Pinpoint the cell where the given text exists, returning its (x, y) midpoint coordinate. 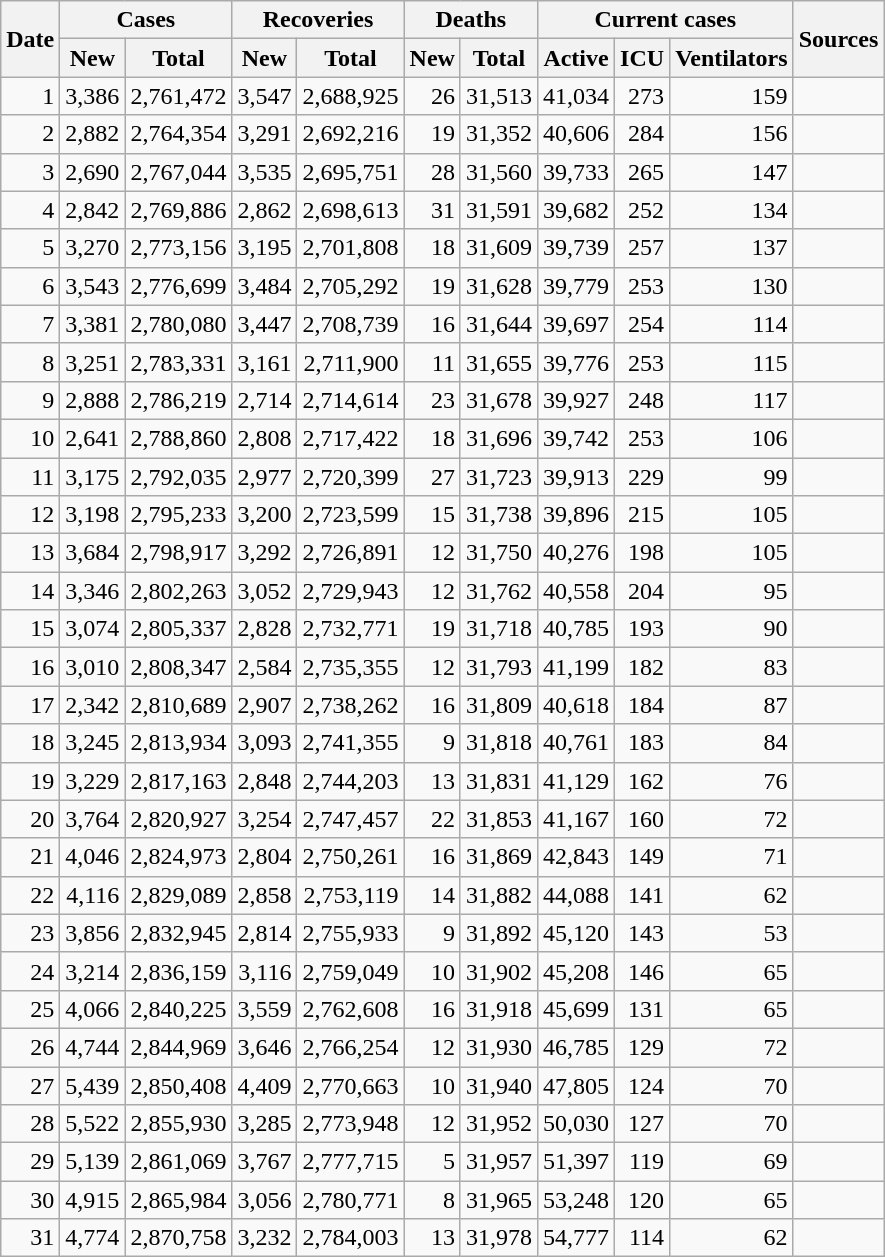
3,245 (92, 743)
2,804 (264, 857)
2,701,808 (350, 248)
3,767 (264, 1162)
31,892 (498, 933)
40,606 (576, 134)
2 (30, 134)
2,828 (264, 629)
40,785 (576, 629)
ICU (642, 58)
4,744 (92, 1047)
2,802,263 (178, 591)
2,776,699 (178, 286)
2,759,049 (350, 971)
Recoveries (318, 20)
31,678 (498, 400)
3,856 (92, 933)
3,646 (264, 1047)
39,913 (576, 477)
17 (30, 705)
106 (732, 438)
2,747,457 (350, 819)
3,161 (264, 362)
2,888 (92, 400)
119 (642, 1162)
2,862 (264, 210)
31,930 (498, 1047)
99 (732, 477)
3,195 (264, 248)
2,726,891 (350, 553)
2,698,613 (350, 210)
2,711,900 (350, 362)
2,848 (264, 781)
24 (30, 971)
2,767,044 (178, 172)
41,167 (576, 819)
129 (642, 1047)
46,785 (576, 1047)
4,774 (92, 1238)
47,805 (576, 1085)
25 (30, 1009)
31,869 (498, 857)
2,858 (264, 895)
2,723,599 (350, 515)
2,808 (264, 438)
2,792,035 (178, 477)
162 (642, 781)
2,342 (92, 705)
3,093 (264, 743)
120 (642, 1200)
39,779 (576, 286)
124 (642, 1085)
4 (30, 210)
3,198 (92, 515)
2,692,216 (350, 134)
42,843 (576, 857)
41,199 (576, 667)
3,254 (264, 819)
39,742 (576, 438)
76 (732, 781)
2,688,925 (350, 96)
2,695,751 (350, 172)
3,052 (264, 591)
31,882 (498, 895)
6 (30, 286)
4,046 (92, 857)
40,276 (576, 553)
31,750 (498, 553)
31,738 (498, 515)
257 (642, 248)
143 (642, 933)
2,690 (92, 172)
3,484 (264, 286)
45,208 (576, 971)
115 (732, 362)
5,139 (92, 1162)
1 (30, 96)
183 (642, 743)
2,770,663 (350, 1085)
2,705,292 (350, 286)
130 (732, 286)
87 (732, 705)
31,831 (498, 781)
39,927 (576, 400)
2,907 (264, 705)
131 (642, 1009)
2,773,948 (350, 1124)
31,902 (498, 971)
39,697 (576, 324)
5,522 (92, 1124)
41,034 (576, 96)
3,292 (264, 553)
3,074 (92, 629)
31,609 (498, 248)
3,381 (92, 324)
248 (642, 400)
5,439 (92, 1085)
198 (642, 553)
2,805,337 (178, 629)
3,010 (92, 667)
204 (642, 591)
29 (30, 1162)
31,952 (498, 1124)
45,699 (576, 1009)
254 (642, 324)
2,708,739 (350, 324)
7 (30, 324)
2,777,715 (350, 1162)
3,543 (92, 286)
134 (732, 210)
2,764,354 (178, 134)
69 (732, 1162)
3,285 (264, 1124)
252 (642, 210)
265 (642, 172)
215 (642, 515)
31,513 (498, 96)
2,783,331 (178, 362)
Sources (838, 39)
Deaths (470, 20)
3,346 (92, 591)
3,214 (92, 971)
31,591 (498, 210)
2,755,933 (350, 933)
159 (732, 96)
31,818 (498, 743)
3,270 (92, 248)
2,829,089 (178, 895)
2,750,261 (350, 857)
2,795,233 (178, 515)
3,116 (264, 971)
182 (642, 667)
3,764 (92, 819)
229 (642, 477)
4,066 (92, 1009)
44,088 (576, 895)
2,584 (264, 667)
50,030 (576, 1124)
2,820,927 (178, 819)
2,738,262 (350, 705)
Current cases (665, 20)
3,684 (92, 553)
31,853 (498, 819)
84 (732, 743)
Active (576, 58)
95 (732, 591)
4,915 (92, 1200)
2,762,608 (350, 1009)
2,865,984 (178, 1200)
184 (642, 705)
2,729,943 (350, 591)
31,352 (498, 134)
40,558 (576, 591)
3,175 (92, 477)
40,618 (576, 705)
31,718 (498, 629)
31,978 (498, 1238)
2,977 (264, 477)
3,535 (264, 172)
2,861,069 (178, 1162)
40,761 (576, 743)
31,918 (498, 1009)
54,777 (576, 1238)
149 (642, 857)
3,200 (264, 515)
2,769,886 (178, 210)
141 (642, 895)
2,780,080 (178, 324)
3,056 (264, 1200)
2,832,945 (178, 933)
39,682 (576, 210)
53,248 (576, 1200)
31,793 (498, 667)
2,773,156 (178, 248)
2,844,969 (178, 1047)
2,780,771 (350, 1200)
2,842 (92, 210)
31,762 (498, 591)
127 (642, 1124)
45,120 (576, 933)
147 (732, 172)
2,761,472 (178, 96)
2,753,119 (350, 895)
31,655 (498, 362)
31,957 (498, 1162)
2,735,355 (350, 667)
2,741,355 (350, 743)
83 (732, 667)
39,733 (576, 172)
39,776 (576, 362)
2,870,758 (178, 1238)
2,813,934 (178, 743)
117 (732, 400)
39,739 (576, 248)
146 (642, 971)
193 (642, 629)
137 (732, 248)
2,720,399 (350, 477)
2,855,930 (178, 1124)
4,409 (264, 1085)
2,840,225 (178, 1009)
2,641 (92, 438)
284 (642, 134)
71 (732, 857)
Date (30, 39)
2,836,159 (178, 971)
2,784,003 (350, 1238)
2,717,422 (350, 438)
51,397 (576, 1162)
3,447 (264, 324)
31,628 (498, 286)
3,229 (92, 781)
2,788,860 (178, 438)
31,723 (498, 477)
3,559 (264, 1009)
2,744,203 (350, 781)
2,808,347 (178, 667)
2,817,163 (178, 781)
156 (732, 134)
4,116 (92, 895)
31,809 (498, 705)
2,824,973 (178, 857)
2,714,614 (350, 400)
53 (732, 933)
3,232 (264, 1238)
31,696 (498, 438)
2,810,689 (178, 705)
2,882 (92, 134)
Ventilators (732, 58)
31,644 (498, 324)
2,798,917 (178, 553)
31,965 (498, 1200)
Cases (146, 20)
3,291 (264, 134)
273 (642, 96)
31,560 (498, 172)
20 (30, 819)
2,766,254 (350, 1047)
2,786,219 (178, 400)
2,814 (264, 933)
160 (642, 819)
90 (732, 629)
31,940 (498, 1085)
21 (30, 857)
30 (30, 1200)
39,896 (576, 515)
2,732,771 (350, 629)
3,386 (92, 96)
2,850,408 (178, 1085)
3 (30, 172)
3,547 (264, 96)
3,251 (92, 362)
2,714 (264, 400)
41,129 (576, 781)
